Find where the given text appears and provide that cell's center as [X, Y] coordinate. 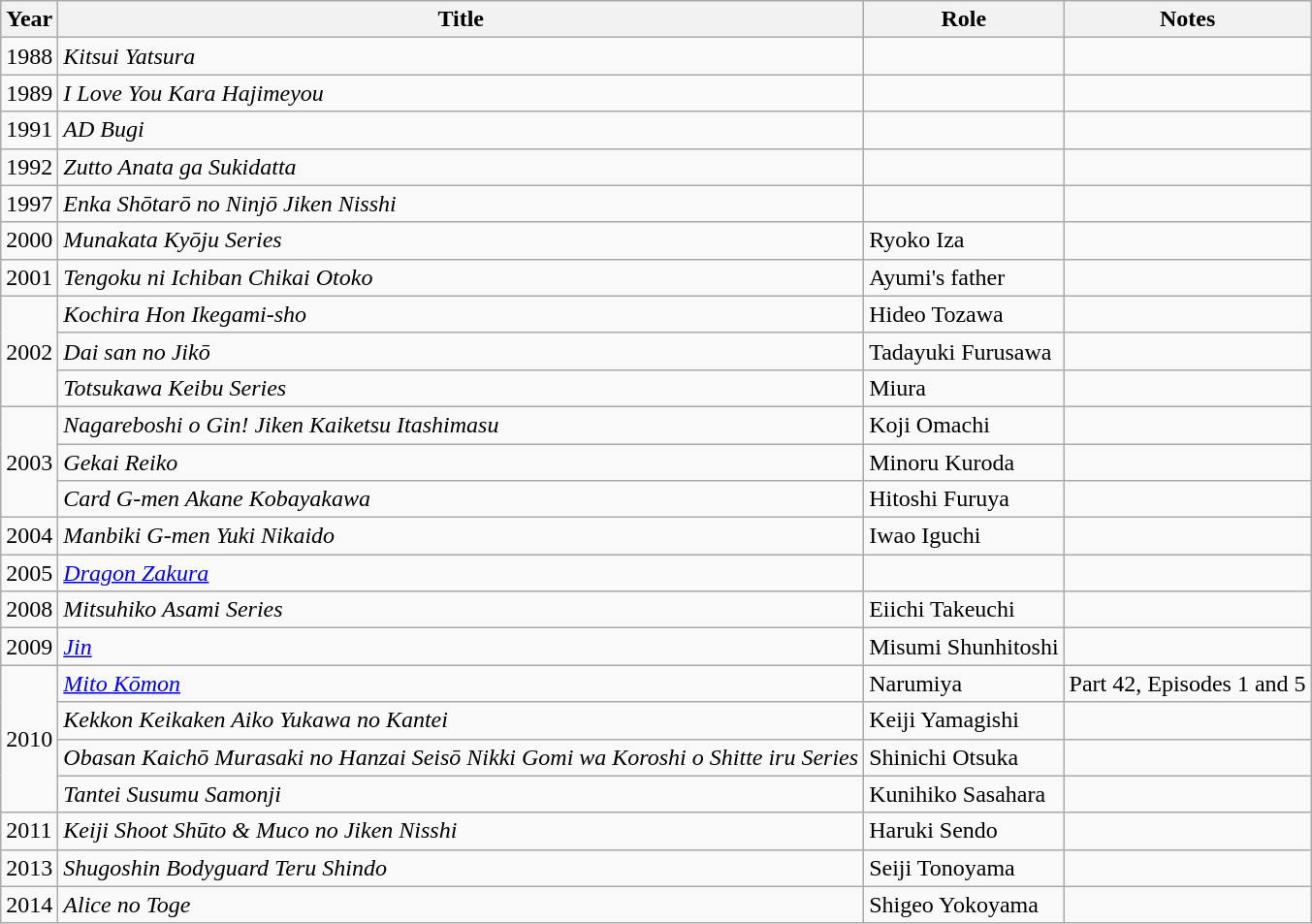
2011 [29, 831]
Part 42, Episodes 1 and 5 [1187, 684]
Seiji Tonoyama [964, 868]
2000 [29, 240]
Miura [964, 388]
2009 [29, 647]
Zutto Anata ga Sukidatta [462, 167]
Dragon Zakura [462, 573]
Kochira Hon Ikegami-sho [462, 314]
Title [462, 19]
2010 [29, 739]
Tadayuki Furusawa [964, 351]
1997 [29, 204]
Haruki Sendo [964, 831]
AD Bugi [462, 130]
Obasan Kaichō Murasaki no Hanzai Seisō Nikki Gomi wa Koroshi o Shitte iru Series [462, 757]
2003 [29, 462]
Ayumi's father [964, 277]
Notes [1187, 19]
1991 [29, 130]
Minoru Kuroda [964, 462]
I Love You Kara Hajimeyou [462, 93]
Kunihiko Sasahara [964, 794]
Kitsui Yatsura [462, 56]
Hideo Tozawa [964, 314]
Munakata Kyōju Series [462, 240]
Iwao Iguchi [964, 536]
Totsukawa Keibu Series [462, 388]
2004 [29, 536]
1988 [29, 56]
Narumiya [964, 684]
Role [964, 19]
1992 [29, 167]
Manbiki G-men Yuki Nikaido [462, 536]
Koji Omachi [964, 425]
Mito Kōmon [462, 684]
2014 [29, 905]
Eiichi Takeuchi [964, 610]
Mitsuhiko Asami Series [462, 610]
2005 [29, 573]
2002 [29, 351]
Shigeo Yokoyama [964, 905]
Nagareboshi o Gin! Jiken Kaiketsu Itashimasu [462, 425]
Shinichi Otsuka [964, 757]
Alice no Toge [462, 905]
Keiji Shoot Shūto & Muco no Jiken Nisshi [462, 831]
Ryoko Iza [964, 240]
Misumi Shunhitoshi [964, 647]
Keiji Yamagishi [964, 720]
Gekai Reiko [462, 462]
Hitoshi Furuya [964, 499]
Tantei Susumu Samonji [462, 794]
1989 [29, 93]
2013 [29, 868]
Tengoku ni Ichiban Chikai Otoko [462, 277]
2001 [29, 277]
Dai san no Jikō [462, 351]
Enka Shōtarō no Ninjō Jiken Nisshi [462, 204]
Year [29, 19]
Jin [462, 647]
Card G-men Akane Kobayakawa [462, 499]
Kekkon Keikaken Aiko Yukawa no Kantei [462, 720]
Shugoshin Bodyguard Teru Shindo [462, 868]
2008 [29, 610]
